Provide the [X, Y] coordinate of the cell's center where the given text is located.  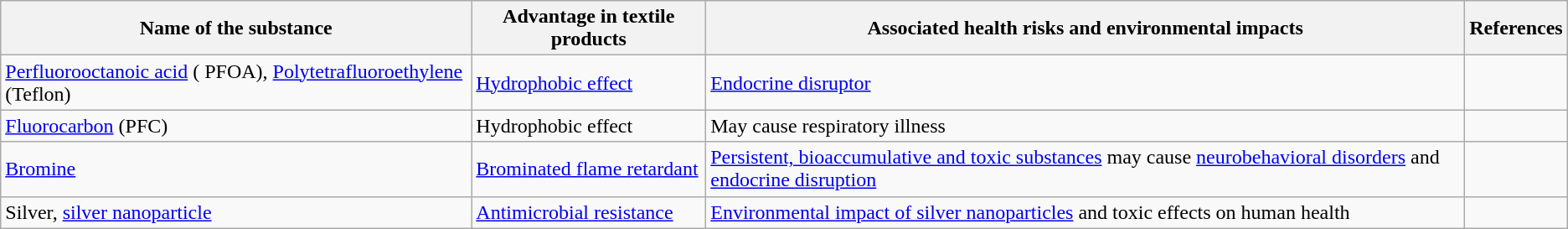
Advantage in textile products [589, 29]
Persistent, bioaccumulative and toxic substances may cause neurobehavioral disorders and endocrine disruption [1086, 169]
May cause respiratory illness [1086, 126]
References [1516, 29]
Endocrine disruptor [1086, 82]
Environmental impact of silver nanoparticles and toxic effects on human health [1086, 212]
Silver, silver nanoparticle [236, 212]
Brominated flame retardant [589, 169]
Perfluorooctanoic acid ( PFOA), Polytetrafluoroethylene (Teflon) [236, 82]
Antimicrobial resistance [589, 212]
Fluorocarbon (PFC) [236, 126]
Associated health risks and environmental impacts [1086, 29]
Name of the substance [236, 29]
Bromine [236, 169]
